Extract the [X, Y] coordinate from the center of the cell holding the provided text.  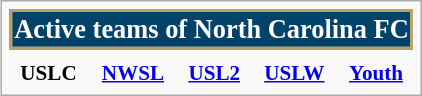
Active teams of North Carolina FC [212, 29]
USLC [49, 72]
NWSL [132, 72]
Youth [376, 72]
USLW [294, 72]
USL2 [214, 72]
